Find where the given text appears and provide that cell's center as (x, y) coordinate. 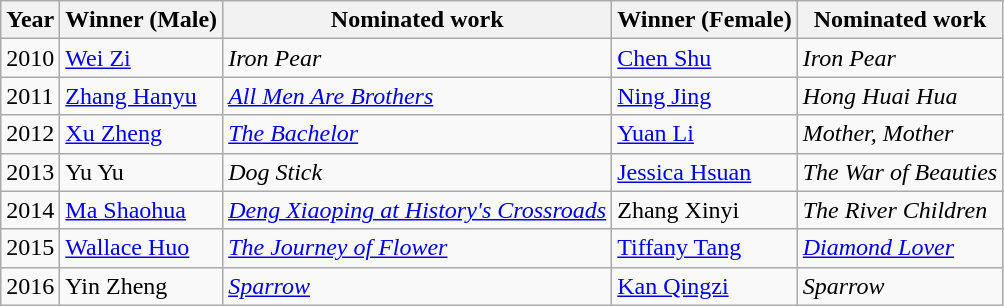
Ma Shaohua (142, 210)
Yu Yu (142, 172)
Mother, Mother (900, 134)
Tiffany Tang (704, 248)
2016 (30, 286)
Wei Zi (142, 58)
2010 (30, 58)
Winner (Male) (142, 20)
Yin Zheng (142, 286)
Winner (Female) (704, 20)
2012 (30, 134)
2011 (30, 96)
The War of Beauties (900, 172)
Year (30, 20)
Zhang Xinyi (704, 210)
Deng Xiaoping at History's Crossroads (418, 210)
All Men Are Brothers (418, 96)
Diamond Lover (900, 248)
The River Children (900, 210)
The Bachelor (418, 134)
Xu Zheng (142, 134)
Dog Stick (418, 172)
Chen Shu (704, 58)
Ning Jing (704, 96)
Zhang Hanyu (142, 96)
Jessica Hsuan (704, 172)
Yuan Li (704, 134)
Kan Qingzi (704, 286)
2015 (30, 248)
2014 (30, 210)
Hong Huai Hua (900, 96)
2013 (30, 172)
The Journey of Flower (418, 248)
Wallace Huo (142, 248)
